Find where the given text appears and provide that cell's center as (X, Y) coordinate. 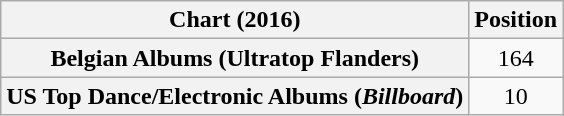
Chart (2016) (235, 20)
10 (516, 96)
164 (516, 58)
Belgian Albums (Ultratop Flanders) (235, 58)
US Top Dance/Electronic Albums (Billboard) (235, 96)
Position (516, 20)
